Pinpoint the cell where the given text exists, returning its (x, y) midpoint coordinate. 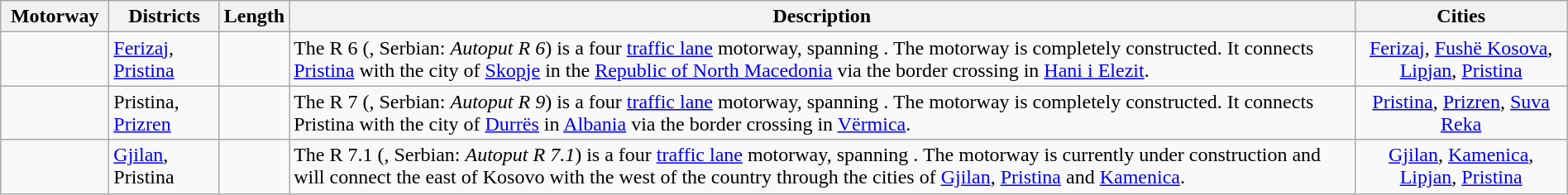
Districts (164, 17)
Description (822, 17)
Gjilan, Kamenica, Lipjan, Pristina (1460, 167)
Ferizaj, Fushë Kosova, Lipjan, Pristina (1460, 59)
Pristina, Prizren, Suva Reka (1460, 112)
Gjilan, Pristina (164, 167)
Cities (1460, 17)
Pristina, Prizren (164, 112)
Motorway (55, 17)
Length (254, 17)
Ferizaj, Pristina (164, 59)
